Search for the cell housing the specified text and yield its [X, Y] center coordinate. 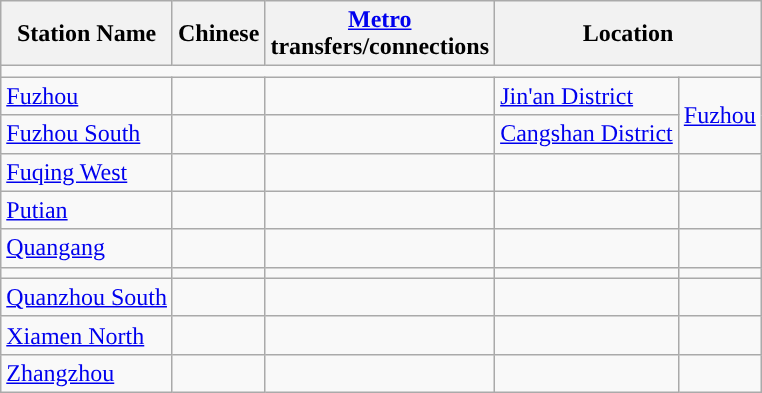
Fuqing West [87, 172]
Metrotransfers/connections [380, 34]
Quangang [87, 248]
Xiamen North [87, 335]
Location [628, 34]
Station Name [87, 34]
Chinese [218, 34]
Jin'an District [587, 96]
Putian [87, 210]
Zhangzhou [87, 373]
Quanzhou South [87, 297]
Cangshan District [587, 134]
Fuzhou South [87, 134]
